From the cell containing the given text, extract its center point as [x, y] coordinate. 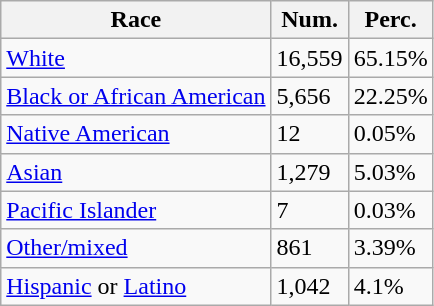
0.03% [390, 210]
3.39% [390, 248]
Hispanic or Latino [136, 286]
5,656 [310, 96]
4.1% [390, 286]
12 [310, 134]
22.25% [390, 96]
Race [136, 20]
65.15% [390, 58]
Other/mixed [136, 248]
5.03% [390, 172]
0.05% [390, 134]
Perc. [390, 20]
Native American [136, 134]
Black or African American [136, 96]
White [136, 58]
1,279 [310, 172]
7 [310, 210]
861 [310, 248]
16,559 [310, 58]
Pacific Islander [136, 210]
Num. [310, 20]
1,042 [310, 286]
Asian [136, 172]
